Scan for the cell matching the given text and deliver its (X, Y) coordinate at center. 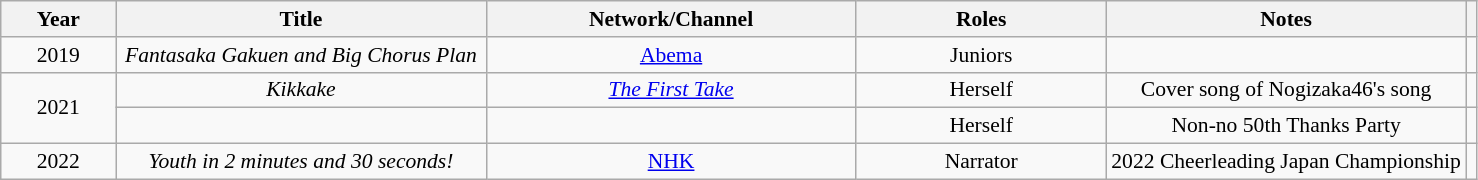
Title (301, 19)
Roles (981, 19)
Kikkake (301, 90)
2022 (58, 162)
Non-no 50th Thanks Party (1286, 126)
2021 (58, 108)
Fantasaka Gakuen and Big Chorus Plan (301, 55)
Network/Channel (671, 19)
NHK (671, 162)
Abema (671, 55)
2022 Cheerleading Japan Championship (1286, 162)
The First Take (671, 90)
2019 (58, 55)
Notes (1286, 19)
Cover song of Nogizaka46's song (1286, 90)
Narrator (981, 162)
Juniors (981, 55)
Year (58, 19)
Youth in 2 minutes and 30 seconds! (301, 162)
